Return the [X, Y] coordinate for the center point of the cell that contains the specified text.  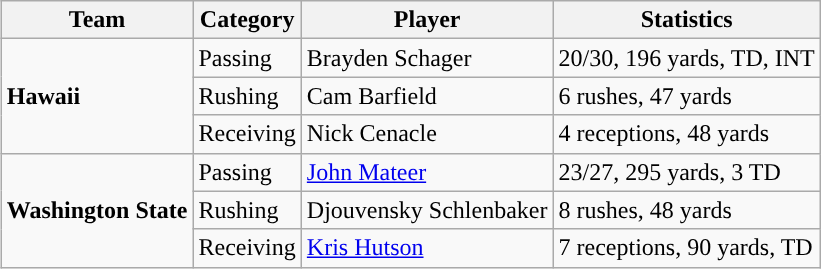
Kris Hutson [427, 248]
Washington State [97, 210]
Category [247, 20]
Nick Cenacle [427, 134]
23/27, 295 yards, 3 TD [686, 172]
Cam Barfield [427, 96]
Djouvensky Schlenbaker [427, 210]
6 rushes, 47 yards [686, 96]
John Mateer [427, 172]
4 receptions, 48 yards [686, 134]
Statistics [686, 20]
7 receptions, 90 yards, TD [686, 248]
Hawaii [97, 96]
20/30, 196 yards, TD, INT [686, 58]
Team [97, 20]
Player [427, 20]
Brayden Schager [427, 58]
8 rushes, 48 yards [686, 210]
